Pinpoint the cell where the given text exists, returning its [X, Y] midpoint coordinate. 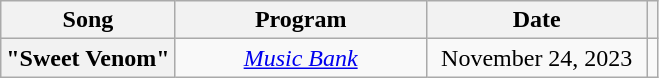
Program [300, 20]
"Sweet Venom" [88, 58]
Music Bank [300, 58]
Date [536, 20]
Song [88, 20]
November 24, 2023 [536, 58]
